Output the (x, y) coordinate of the center of the cell containing the given text.  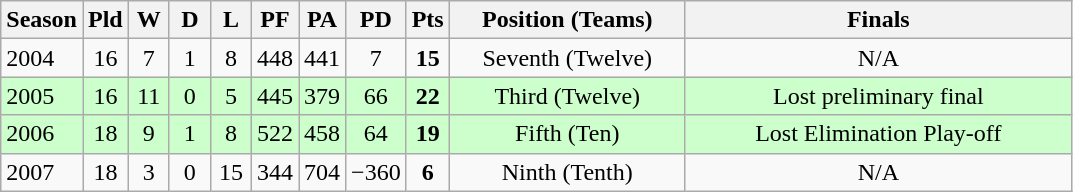
6 (428, 172)
PA (322, 20)
−360 (376, 172)
5 (230, 96)
3 (148, 172)
Finals (878, 20)
445 (274, 96)
PF (274, 20)
441 (322, 58)
Fifth (Ten) (567, 134)
448 (274, 58)
522 (274, 134)
458 (322, 134)
Pld (105, 20)
D (190, 20)
379 (322, 96)
Ninth (Tenth) (567, 172)
9 (148, 134)
W (148, 20)
PD (376, 20)
344 (274, 172)
Position (Teams) (567, 20)
Seventh (Twelve) (567, 58)
2006 (42, 134)
704 (322, 172)
2005 (42, 96)
2004 (42, 58)
Lost preliminary final (878, 96)
Third (Twelve) (567, 96)
Lost Elimination Play-off (878, 134)
11 (148, 96)
Pts (428, 20)
Season (42, 20)
L (230, 20)
2007 (42, 172)
19 (428, 134)
22 (428, 96)
66 (376, 96)
64 (376, 134)
